Search for the cell housing the specified text and yield its (X, Y) center coordinate. 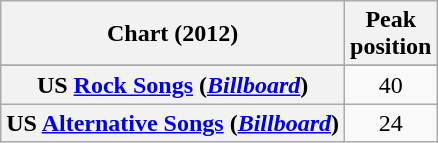
24 (391, 123)
Chart (2012) (173, 34)
US Alternative Songs (Billboard) (173, 123)
Peakposition (391, 34)
40 (391, 85)
US Rock Songs (Billboard) (173, 85)
